Pinpoint the cell where the given text exists, returning its [X, Y] midpoint coordinate. 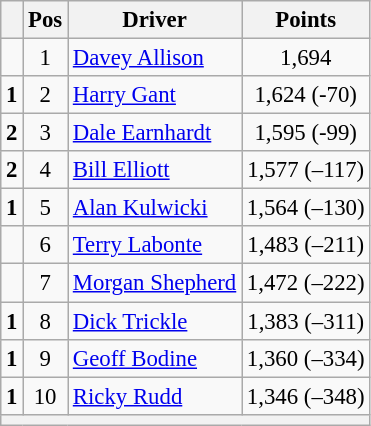
3 [46, 133]
9 [46, 358]
8 [46, 321]
Terry Labonte [155, 245]
Morgan Shepherd [155, 283]
1,483 (–211) [306, 245]
Pos [46, 20]
Harry Gant [155, 95]
7 [46, 283]
1,577 (–117) [306, 170]
Driver [155, 20]
Points [306, 20]
1,595 (-99) [306, 133]
Dale Earnhardt [155, 133]
1,383 (–311) [306, 321]
1,360 (–334) [306, 358]
10 [46, 396]
6 [46, 245]
Ricky Rudd [155, 396]
Bill Elliott [155, 170]
1,346 (–348) [306, 396]
Dick Trickle [155, 321]
Alan Kulwicki [155, 208]
1,564 (–130) [306, 208]
Geoff Bodine [155, 358]
1,472 (–222) [306, 283]
Davey Allison [155, 58]
4 [46, 170]
1,624 (-70) [306, 95]
5 [46, 208]
1,694 [306, 58]
